Return (x, y) of the center of cell containing provided text 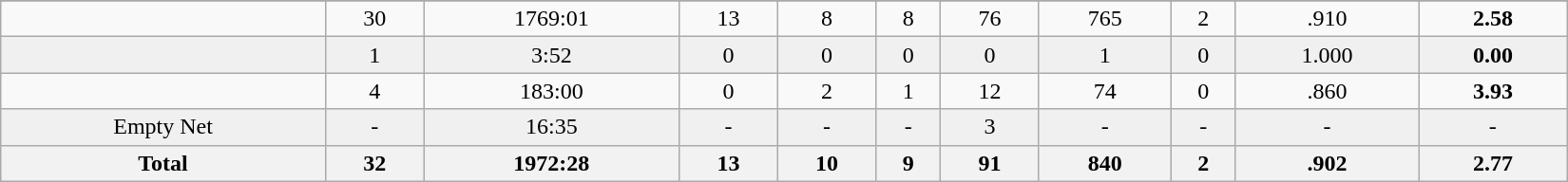
840 (1104, 163)
0.00 (1492, 55)
76 (990, 19)
10 (827, 163)
3.93 (1492, 91)
3:52 (551, 55)
74 (1104, 91)
32 (374, 163)
3 (990, 127)
.902 (1327, 163)
1769:01 (551, 19)
1.000 (1327, 55)
2.58 (1492, 19)
2.77 (1492, 163)
Total (163, 163)
16:35 (551, 127)
9 (908, 163)
.910 (1327, 19)
183:00 (551, 91)
4 (374, 91)
30 (374, 19)
.860 (1327, 91)
12 (990, 91)
Empty Net (163, 127)
1972:28 (551, 163)
91 (990, 163)
765 (1104, 19)
